Locate the cell with the specified text and output its [x, y] center coordinate. 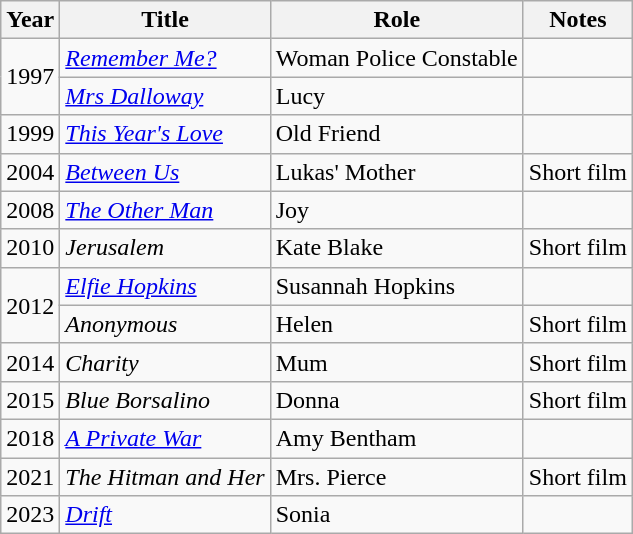
Blue Borsalino [165, 400]
1997 [30, 77]
Title [165, 20]
2008 [30, 210]
2015 [30, 400]
Woman Police Constable [396, 58]
Year [30, 20]
2018 [30, 438]
Charity [165, 362]
Role [396, 20]
2014 [30, 362]
Susannah Hopkins [396, 286]
Old Friend [396, 134]
Mrs. Pierce [396, 477]
Notes [578, 20]
Jerusalem [165, 248]
1999 [30, 134]
Anonymous [165, 324]
2021 [30, 477]
The Hitman and Her [165, 477]
Remember Me? [165, 58]
Kate Blake [396, 248]
Elfie Hopkins [165, 286]
Mum [396, 362]
2010 [30, 248]
A Private War [165, 438]
Mrs Dalloway [165, 96]
Between Us [165, 172]
Drift [165, 515]
Donna [396, 400]
2012 [30, 305]
Joy [396, 210]
Lukas' Mother [396, 172]
Sonia [396, 515]
2023 [30, 515]
Helen [396, 324]
2004 [30, 172]
Lucy [396, 96]
The Other Man [165, 210]
This Year's Love [165, 134]
Amy Bentham [396, 438]
